Determine the (x, y) coordinate at the center of the cell enclosing the given text.  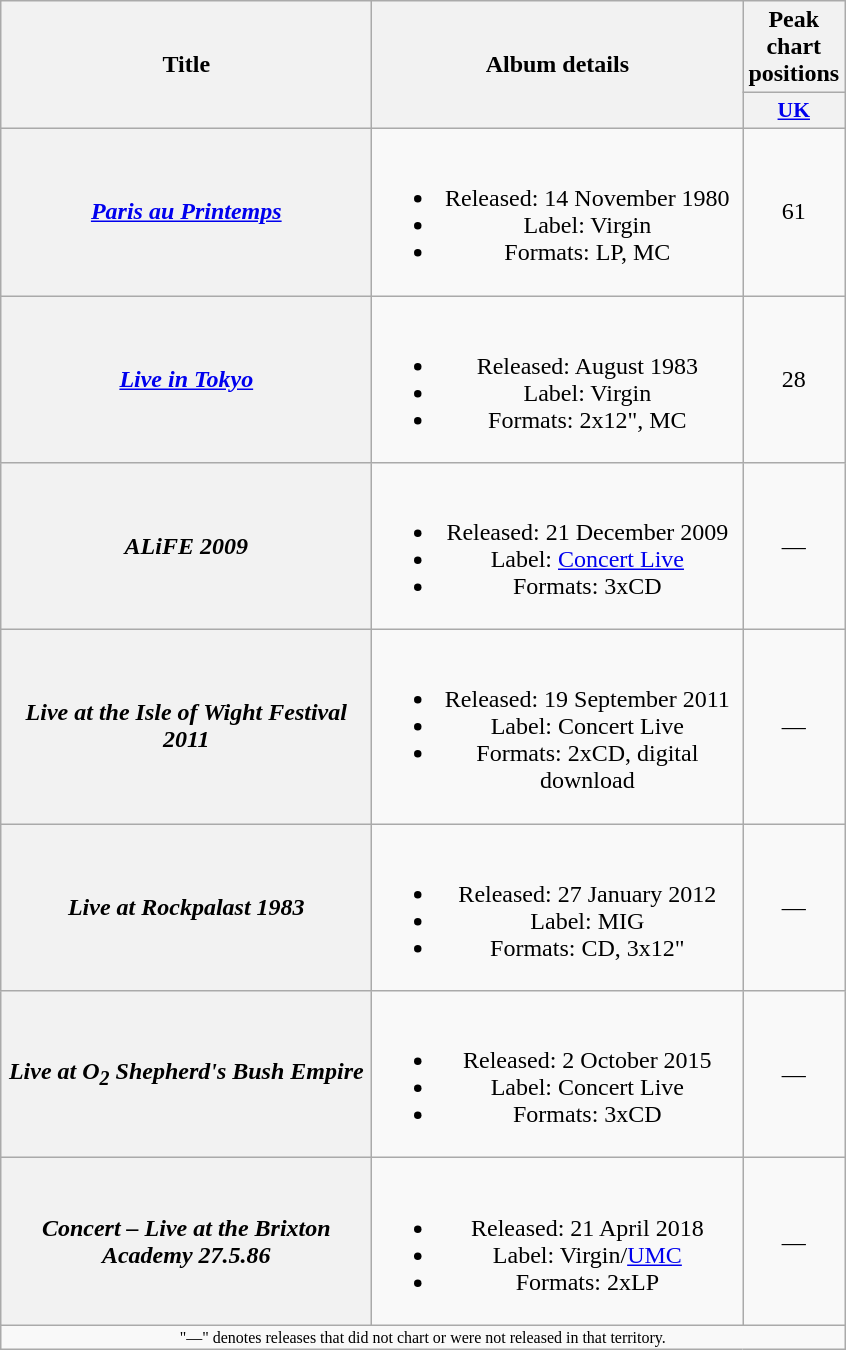
Paris au Printemps (186, 212)
Live at O2 Shepherd's Bush Empire (186, 1074)
Peak chart positions (794, 47)
Released: 27 January 2012Label: MIGFormats: CD, 3x12" (558, 908)
UK (794, 111)
Released: 2 October 2015Label: Concert LiveFormats: 3xCD (558, 1074)
Released: 14 November 1980Label: VirginFormats: LP, MC (558, 212)
Live at the Isle of Wight Festival 2011 (186, 727)
ALiFE 2009 (186, 546)
Album details (558, 65)
Released: August 1983Label: VirginFormats: 2x12", MC (558, 380)
Concert – Live at the Brixton Academy 27.5.86 (186, 1242)
"—" denotes releases that did not chart or were not released in that territory. (423, 1337)
Live at Rockpalast 1983 (186, 908)
Title (186, 65)
Live in Tokyo (186, 380)
Released: 21 April 2018Label: Virgin/UMCFormats: 2xLP (558, 1242)
Released: 19 September 2011Label: Concert LiveFormats: 2xCD, digital download (558, 727)
61 (794, 212)
28 (794, 380)
Released: 21 December 2009Label: Concert LiveFormats: 3xCD (558, 546)
